Capture the cell that displays the provided text and extract its (X, Y) central coordinate. 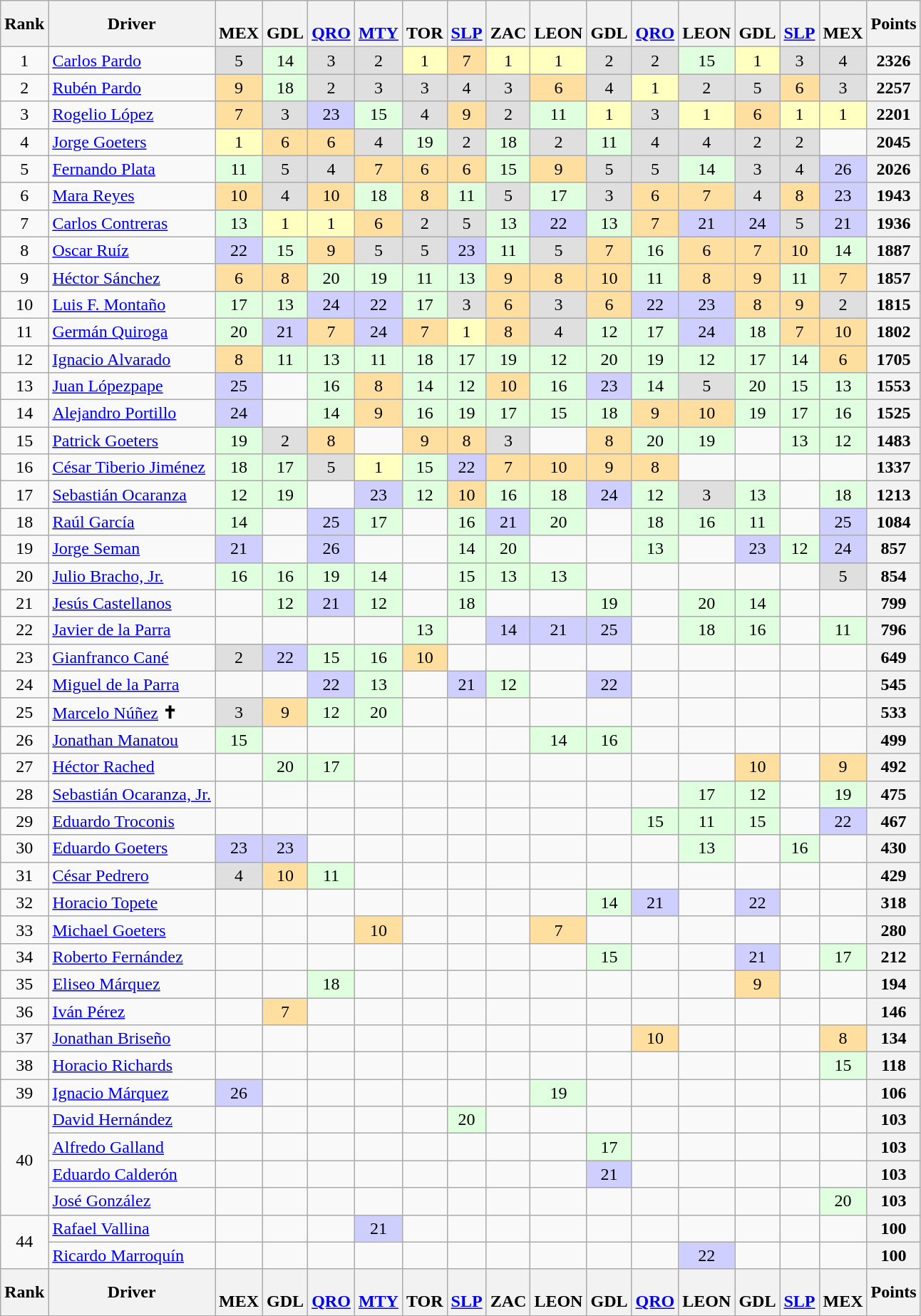
36 (24, 1012)
796 (894, 630)
1815 (894, 304)
Carlos Contreras (132, 223)
Mara Reyes (132, 196)
Patrick Goeters (132, 441)
429 (894, 875)
545 (894, 684)
34 (24, 957)
118 (894, 1066)
Alfredo Galland (132, 1147)
Juan Lópezpape (132, 386)
1483 (894, 441)
Michael Goeters (132, 930)
146 (894, 1012)
César Pedrero (132, 875)
1525 (894, 413)
Jesús Castellanos (132, 603)
1337 (894, 468)
32 (24, 903)
Iván Pérez (132, 1012)
857 (894, 549)
1705 (894, 359)
533 (894, 712)
475 (894, 794)
492 (894, 767)
467 (894, 821)
2045 (894, 142)
38 (24, 1066)
27 (24, 767)
Jonathan Briseño (132, 1039)
28 (24, 794)
Julio Bracho, Jr. (132, 576)
Javier de la Parra (132, 630)
Luis F. Montaño (132, 304)
Horacio Richards (132, 1066)
40 (24, 1161)
Roberto Fernández (132, 957)
Gianfranco Cané (132, 657)
Marcelo Núñez ✝ (132, 712)
499 (894, 740)
Eliseo Márquez (132, 984)
José González (132, 1201)
Jorge Seman (132, 549)
Rogelio López (132, 115)
106 (894, 1093)
Sebastián Ocaranza (132, 495)
280 (894, 930)
212 (894, 957)
Eduardo Troconis (132, 821)
1084 (894, 522)
Ignacio Alvarado (132, 359)
Ignacio Márquez (132, 1093)
Horacio Topete (132, 903)
1943 (894, 196)
35 (24, 984)
44 (24, 1242)
1936 (894, 223)
37 (24, 1039)
2026 (894, 169)
1857 (894, 277)
Jonathan Manatou (132, 740)
Carlos Pardo (132, 61)
Miguel de la Parra (132, 684)
2257 (894, 88)
1887 (894, 250)
2201 (894, 115)
Rafael Vallina (132, 1228)
Alejandro Portillo (132, 413)
Sebastián Ocaranza, Jr. (132, 794)
Héctor Sánchez (132, 277)
Héctor Rached (132, 767)
33 (24, 930)
Oscar Ruíz (132, 250)
Germán Quiroga (132, 331)
649 (894, 657)
134 (894, 1039)
39 (24, 1093)
29 (24, 821)
194 (894, 984)
César Tiberio Jiménez (132, 468)
318 (894, 903)
Ricardo Marroquín (132, 1255)
2326 (894, 61)
Jorge Goeters (132, 142)
Eduardo Goeters (132, 848)
1553 (894, 386)
David Hernández (132, 1120)
31 (24, 875)
Raúl García (132, 522)
854 (894, 576)
799 (894, 603)
1213 (894, 495)
Eduardo Calderón (132, 1174)
430 (894, 848)
Fernando Plata (132, 169)
30 (24, 848)
1802 (894, 331)
Rubén Pardo (132, 88)
